Return the [x, y] coordinate for the center point of the cell that contains the specified text.  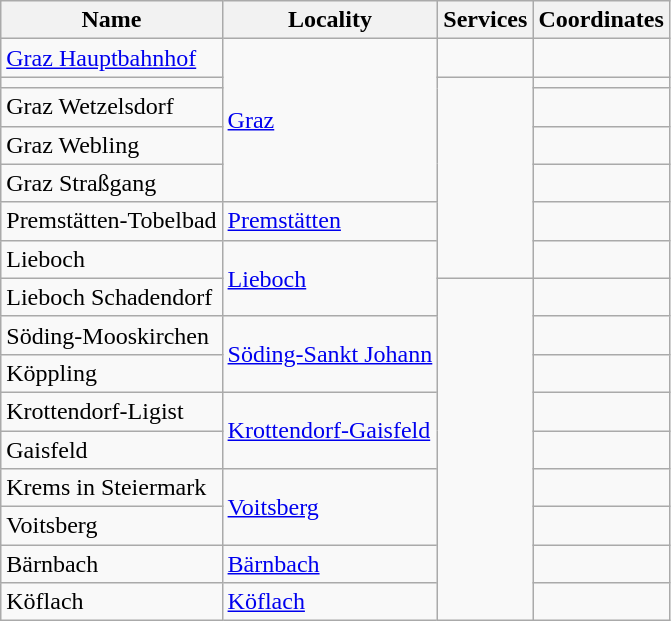
Köppling [112, 373]
Graz Webling [112, 145]
Krottendorf-Gaisfeld [330, 430]
Söding-Mooskirchen [112, 335]
Services [486, 20]
Graz Wetzelsdorf [112, 107]
Lieboch Schadendorf [112, 297]
Locality [330, 20]
Graz Hauptbahnhof [112, 58]
Name [112, 20]
Graz Straßgang [112, 183]
Gaisfeld [112, 449]
Krottendorf-Ligist [112, 411]
Söding-Sankt Johann [330, 354]
Krems in Steiermark [112, 488]
Premstätten [330, 221]
Coordinates [601, 20]
Premstätten-Tobelbad [112, 221]
Graz [330, 120]
